From the cell containing the given text, extract its center point as (X, Y) coordinate. 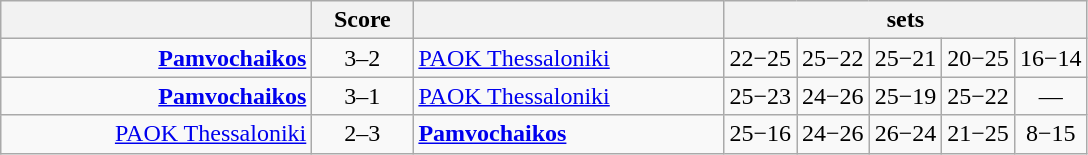
— (1050, 96)
Score (362, 20)
3–2 (362, 58)
20−25 (978, 58)
25−21 (906, 58)
8−15 (1050, 134)
21−25 (978, 134)
22−25 (760, 58)
2–3 (362, 134)
16−14 (1050, 58)
sets (906, 20)
26−24 (906, 134)
25−19 (906, 96)
25−16 (760, 134)
3–1 (362, 96)
25−23 (760, 96)
